Find where the given text appears and provide that cell's center as (x, y) coordinate. 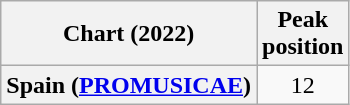
Peakposition (303, 34)
Chart (2022) (129, 34)
Spain (PROMUSICAE) (129, 85)
12 (303, 85)
